Scan for the cell matching the given text and deliver its (x, y) coordinate at center. 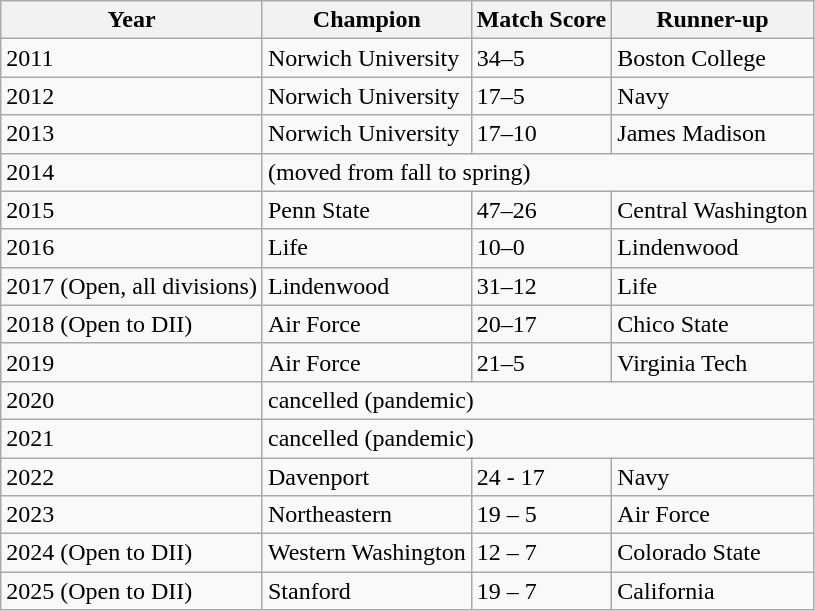
20–17 (542, 324)
Northeastern (366, 515)
34–5 (542, 58)
(moved from fall to spring) (538, 172)
2022 (132, 477)
19 – 5 (542, 515)
Champion (366, 20)
17–10 (542, 134)
2021 (132, 438)
Davenport (366, 477)
Virginia Tech (712, 362)
2014 (132, 172)
2017 (Open, all divisions) (132, 286)
2012 (132, 96)
Central Washington (712, 210)
Western Washington (366, 553)
Penn State (366, 210)
21–5 (542, 362)
Boston College (712, 58)
12 – 7 (542, 553)
31–12 (542, 286)
2013 (132, 134)
10–0 (542, 248)
Chico State (712, 324)
2011 (132, 58)
24 - 17 (542, 477)
2015 (132, 210)
2019 (132, 362)
James Madison (712, 134)
Runner-up (712, 20)
2023 (132, 515)
Year (132, 20)
2024 (Open to DII) (132, 553)
2016 (132, 248)
19 – 7 (542, 591)
2020 (132, 400)
Match Score (542, 20)
2025 (Open to DII) (132, 591)
Stanford (366, 591)
California (712, 591)
Colorado State (712, 553)
17–5 (542, 96)
47–26 (542, 210)
2018 (Open to DII) (132, 324)
